Extract the [x, y] coordinate from the center of the cell holding the provided text.  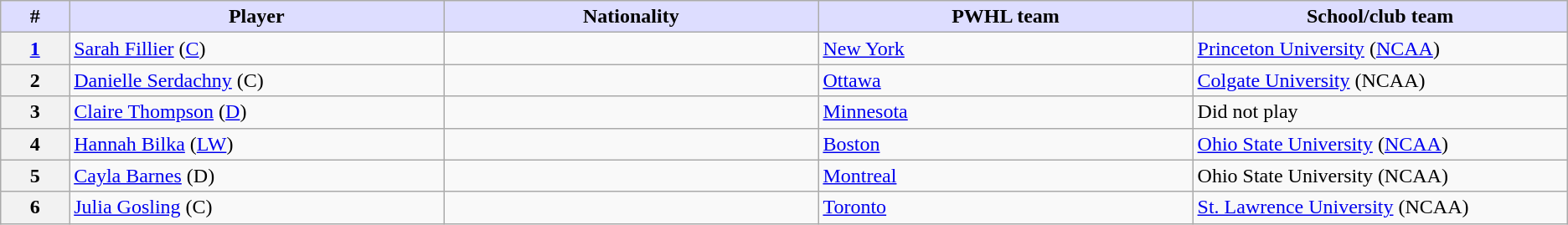
4 [35, 144]
Montreal [1005, 176]
New York [1005, 49]
Danielle Serdachny (C) [256, 80]
Hannah Bilka (LW) [256, 144]
Ottawa [1005, 80]
School/club team [1380, 17]
6 [35, 207]
Boston [1005, 144]
2 [35, 80]
St. Lawrence University (NCAA) [1380, 207]
Did not play [1380, 112]
Julia Gosling (C) [256, 207]
Minnesota [1005, 112]
Nationality [632, 17]
1 [35, 49]
Colgate University (NCAA) [1380, 80]
Player [256, 17]
5 [35, 176]
PWHL team [1005, 17]
3 [35, 112]
Claire Thompson (D) [256, 112]
Toronto [1005, 207]
Princeton University (NCAA) [1380, 49]
Cayla Barnes (D) [256, 176]
Sarah Fillier (C) [256, 49]
# [35, 17]
